Output the (x, y) coordinate of the center of the cell containing the given text.  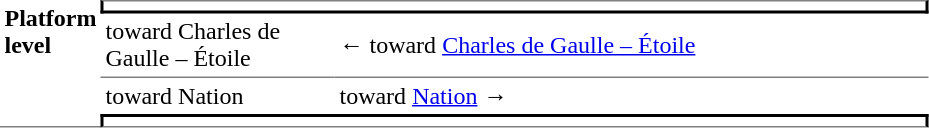
toward Nation → (632, 96)
Platform level (50, 64)
toward Charles de Gaulle – Étoile (218, 46)
toward Nation (218, 96)
← toward Charles de Gaulle – Étoile (632, 46)
